For the text-containing cell, return its midpoint in [X, Y] coordinate format. 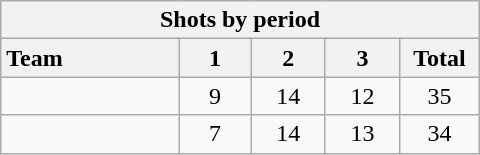
Total [440, 58]
1 [215, 58]
34 [440, 134]
12 [362, 96]
2 [288, 58]
35 [440, 96]
13 [362, 134]
Shots by period [240, 20]
9 [215, 96]
7 [215, 134]
Team [90, 58]
3 [362, 58]
